Output the [X, Y] coordinate of the center of the cell containing the given text.  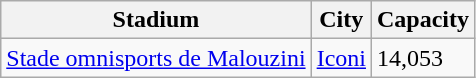
14,053 [422, 58]
Capacity [422, 20]
Iconi [341, 58]
Stade omnisports de Malouzini [156, 58]
City [341, 20]
Stadium [156, 20]
